Determine the (x, y) coordinate at the center of the cell enclosing the given text.  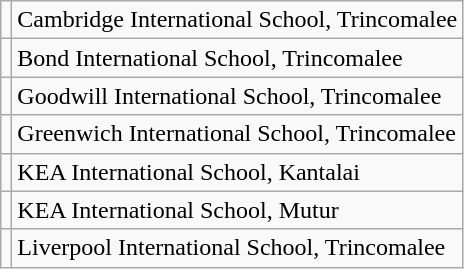
Goodwill International School, Trincomalee (238, 96)
Bond International School, Trincomalee (238, 58)
KEA International School, Mutur (238, 210)
KEA International School, Kantalai (238, 172)
Liverpool International School, Trincomalee (238, 248)
Greenwich International School, Trincomalee (238, 134)
Cambridge International School, Trincomalee (238, 20)
